Determine the (x, y) coordinate at the center of the cell enclosing the given text.  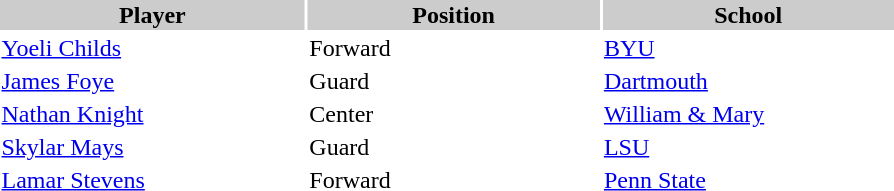
Yoeli Childs (152, 48)
Nathan Knight (152, 114)
School (748, 15)
Player (152, 15)
Center (454, 114)
Dartmouth (748, 81)
BYU (748, 48)
LSU (748, 147)
Position (454, 15)
Skylar Mays (152, 147)
James Foye (152, 81)
William & Mary (748, 114)
Forward (454, 48)
